Capture the cell that displays the provided text and extract its (x, y) central coordinate. 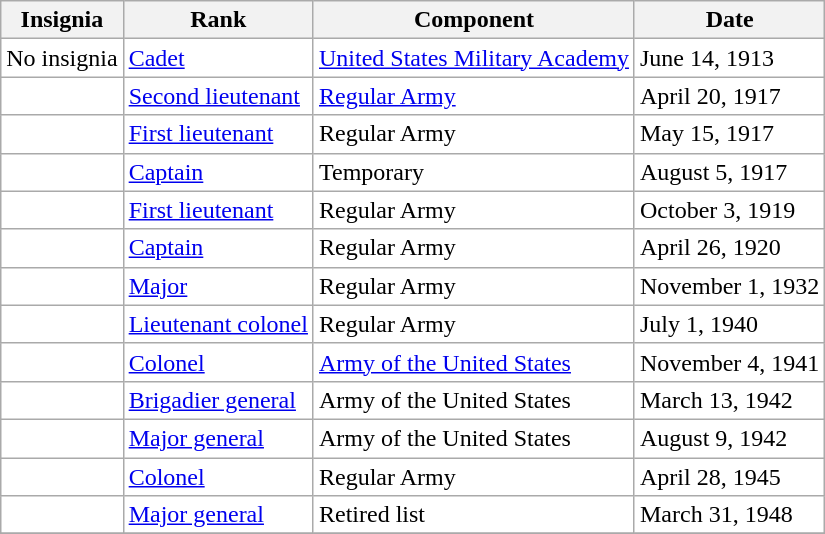
Major (218, 286)
April 28, 1945 (729, 477)
July 1, 1940 (729, 324)
Brigadier general (218, 400)
August 5, 1917 (729, 172)
April 26, 1920 (729, 248)
Temporary (474, 172)
November 4, 1941 (729, 362)
Rank (218, 20)
No insignia (62, 58)
Insignia (62, 20)
Retired list (474, 515)
June 14, 1913 (729, 58)
Cadet (218, 58)
March 31, 1948 (729, 515)
November 1, 1932 (729, 286)
Component (474, 20)
April 20, 1917 (729, 96)
Date (729, 20)
August 9, 1942 (729, 438)
May 15, 1917 (729, 134)
Lieutenant colonel (218, 324)
Second lieutenant (218, 96)
March 13, 1942 (729, 400)
October 3, 1919 (729, 210)
United States Military Academy (474, 58)
